Provide the [x, y] coordinate of the cell's center where the given text is located.  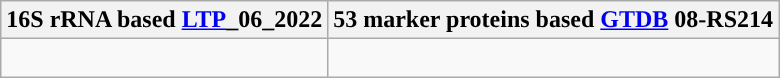
53 marker proteins based GTDB 08-RS214 [554, 20]
16S rRNA based LTP_06_2022 [164, 20]
